Output the (X, Y) coordinate of the center of the cell containing the given text.  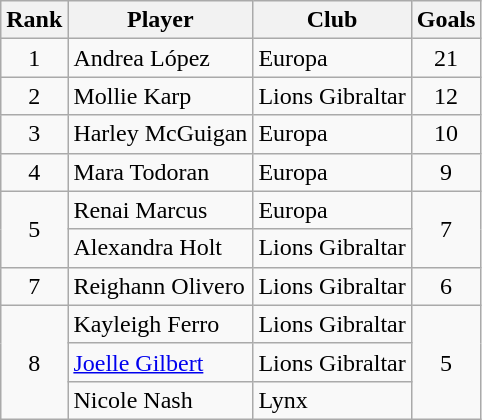
Player (160, 20)
Harley McGuigan (160, 134)
Nicole Nash (160, 400)
Goals (446, 20)
Mollie Karp (160, 96)
Alexandra Holt (160, 248)
Kayleigh Ferro (160, 324)
8 (34, 362)
2 (34, 96)
Lynx (332, 400)
1 (34, 58)
Andrea López (160, 58)
Renai Marcus (160, 210)
Joelle Gilbert (160, 362)
Rank (34, 20)
Club (332, 20)
4 (34, 172)
6 (446, 286)
3 (34, 134)
Reighann Olivero (160, 286)
9 (446, 172)
12 (446, 96)
21 (446, 58)
10 (446, 134)
Mara Todoran (160, 172)
